Extract the [x, y] coordinate from the center of the cell holding the provided text.  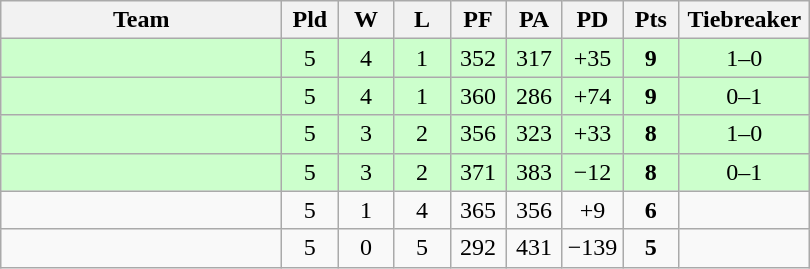
Pld [310, 20]
+9 [592, 210]
W [366, 20]
292 [478, 248]
+74 [592, 96]
360 [478, 96]
PF [478, 20]
PA [534, 20]
6 [651, 210]
371 [478, 172]
0 [366, 248]
+33 [592, 134]
383 [534, 172]
431 [534, 248]
Team [142, 20]
352 [478, 58]
Pts [651, 20]
323 [534, 134]
−139 [592, 248]
+35 [592, 58]
286 [534, 96]
Tiebreaker [744, 20]
L [422, 20]
PD [592, 20]
365 [478, 210]
317 [534, 58]
−12 [592, 172]
